Identify which cell holds the provided text, then report its [x, y] central coordinate. 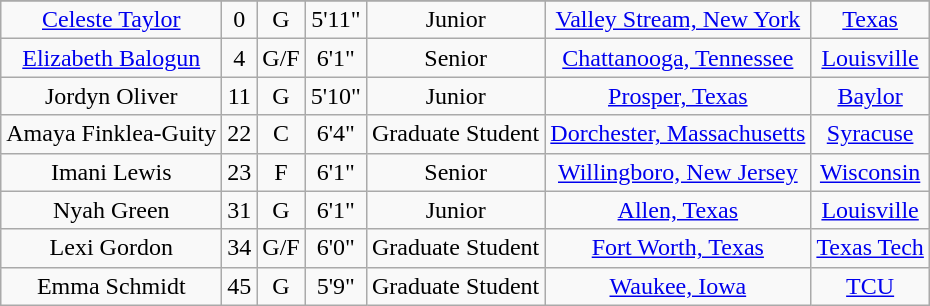
Nyah Green [112, 210]
34 [240, 248]
Willingboro, New Jersey [678, 172]
Texas Tech [870, 248]
Imani Lewis [112, 172]
C [281, 134]
23 [240, 172]
5'10" [336, 96]
5'11" [336, 20]
Allen, Texas [678, 210]
Syracuse [870, 134]
Prosper, Texas [678, 96]
22 [240, 134]
TCU [870, 286]
Emma Schmidt [112, 286]
Jordyn Oliver [112, 96]
Amaya Finklea-Guity [112, 134]
11 [240, 96]
5'9" [336, 286]
Wisconsin [870, 172]
0 [240, 20]
6'0" [336, 248]
Waukee, Iowa [678, 286]
Fort Worth, Texas [678, 248]
Texas [870, 20]
31 [240, 210]
6'4" [336, 134]
Lexi Gordon [112, 248]
Baylor [870, 96]
Chattanooga, Tennessee [678, 58]
4 [240, 58]
Elizabeth Balogun [112, 58]
Valley Stream, New York [678, 20]
F [281, 172]
Dorchester, Massachusetts [678, 134]
45 [240, 286]
Celeste Taylor [112, 20]
